Scan for the cell matching the given text and deliver its (x, y) coordinate at center. 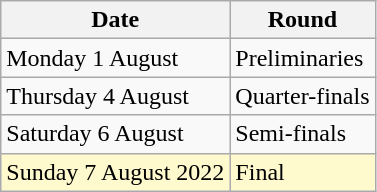
Preliminaries (302, 58)
Round (302, 20)
Sunday 7 August 2022 (116, 172)
Semi-finals (302, 134)
Quarter-finals (302, 96)
Final (302, 172)
Date (116, 20)
Thursday 4 August (116, 96)
Monday 1 August (116, 58)
Saturday 6 August (116, 134)
